Capture the cell that displays the provided text and extract its [x, y] central coordinate. 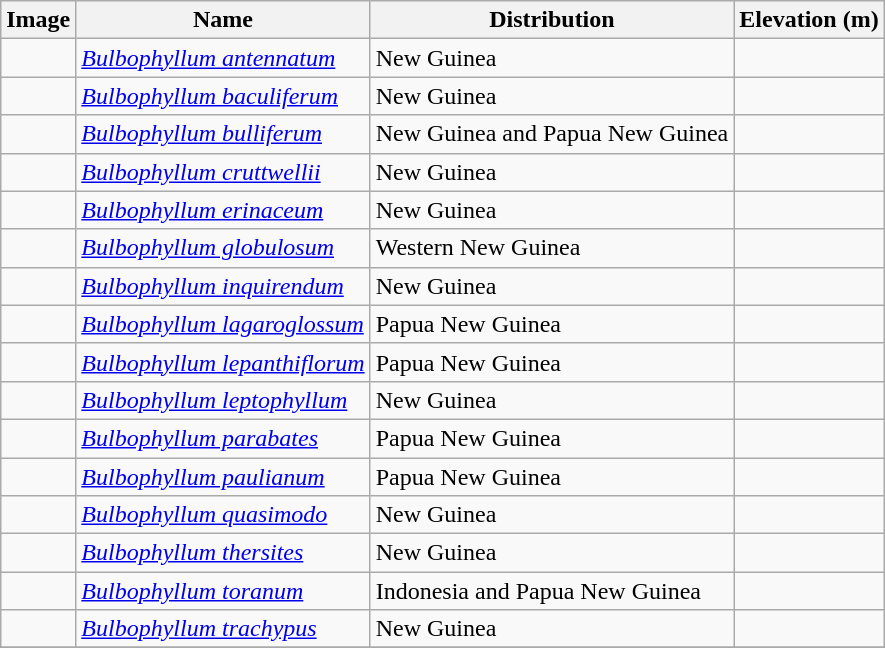
Bulbophyllum leptophyllum [223, 400]
Western New Guinea [552, 248]
Image [38, 20]
Bulbophyllum lepanthiflorum [223, 362]
New Guinea and Papua New Guinea [552, 134]
Indonesia and Papua New Guinea [552, 591]
Bulbophyllum quasimodo [223, 515]
Bulbophyllum inquirendum [223, 286]
Bulbophyllum baculiferum [223, 96]
Bulbophyllum toranum [223, 591]
Bulbophyllum paulianum [223, 477]
Bulbophyllum globulosum [223, 248]
Distribution [552, 20]
Bulbophyllum cruttwellii [223, 172]
Bulbophyllum parabates [223, 438]
Bulbophyllum trachypus [223, 629]
Bulbophyllum erinaceum [223, 210]
Bulbophyllum lagaroglossum [223, 324]
Name [223, 20]
Elevation (m) [809, 20]
Bulbophyllum thersites [223, 553]
Bulbophyllum bulliferum [223, 134]
Bulbophyllum antennatum [223, 58]
